Identify which cell holds the provided text, then report its (X, Y) central coordinate. 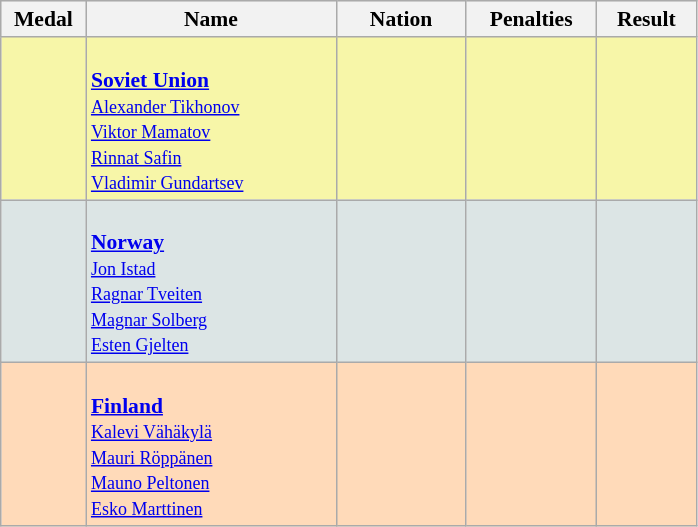
FinlandKalevi VähäkyläMauri RöppänenMauno PeltonenEsko Marttinen (211, 444)
Soviet UnionAlexander TikhonovViktor MamatovRinnat SafinVladimir Gundartsev (211, 118)
Penalties (531, 19)
Name (211, 19)
NorwayJon IstadRagnar TveitenMagnar SolbergEsten Gjelten (211, 282)
Result (646, 19)
Nation (401, 19)
Medal (44, 19)
